Locate the cell with the specified text and output its [X, Y] center coordinate. 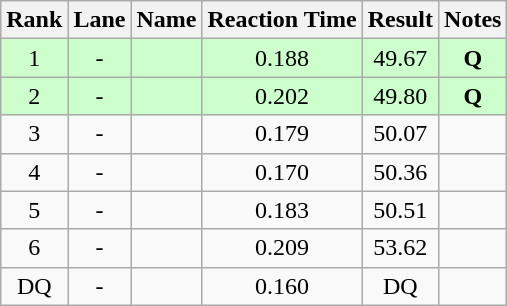
0.160 [282, 286]
0.179 [282, 134]
53.62 [400, 248]
49.80 [400, 96]
0.209 [282, 248]
49.67 [400, 58]
50.36 [400, 172]
50.51 [400, 210]
1 [34, 58]
Result [400, 20]
0.183 [282, 210]
4 [34, 172]
Lane [100, 20]
0.202 [282, 96]
2 [34, 96]
0.170 [282, 172]
6 [34, 248]
Reaction Time [282, 20]
Name [166, 20]
3 [34, 134]
Notes [473, 20]
Rank [34, 20]
5 [34, 210]
0.188 [282, 58]
50.07 [400, 134]
